For the text-containing cell, return its midpoint in [X, Y] coordinate format. 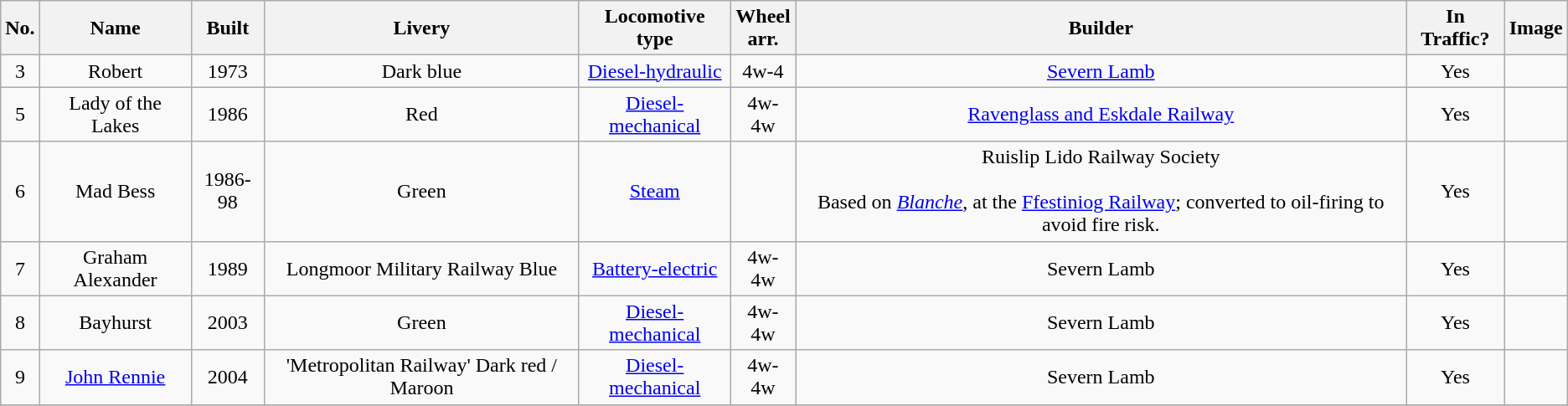
Mad Bess [116, 191]
Bayhurst [116, 323]
1989 [228, 268]
Ruislip Lido Railway SocietyBased on Blanche, at the Ffestiniog Railway; converted to oil-firing to avoid fire risk. [1101, 191]
Graham Alexander [116, 268]
In Traffic? [1456, 28]
6 [20, 191]
3 [20, 71]
'Metropolitan Railway' Dark red / Maroon [422, 377]
Steam [655, 191]
Battery-electric [655, 268]
8 [20, 323]
Name [116, 28]
Ravenglass and Eskdale Railway [1101, 114]
1986-98 [228, 191]
Red [422, 114]
Builder [1101, 28]
Livery [422, 28]
Robert [116, 71]
1986 [228, 114]
2004 [228, 377]
Dark blue [422, 71]
7 [20, 268]
Diesel-hydraulic [655, 71]
Image [1536, 28]
Lady of the Lakes [116, 114]
9 [20, 377]
Built [228, 28]
2003 [228, 323]
Wheel arr. [763, 28]
5 [20, 114]
Longmoor Military Railway Blue [422, 268]
1973 [228, 71]
4w-4 [763, 71]
No. [20, 28]
Locomotive type [655, 28]
John Rennie [116, 377]
